Pinpoint the cell where the given text exists, returning its (X, Y) midpoint coordinate. 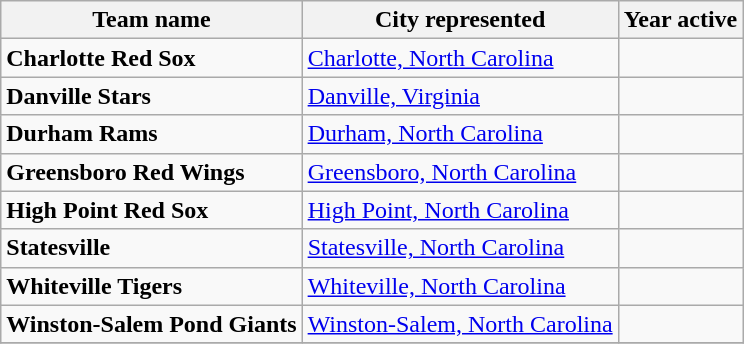
Whiteville Tigers (152, 286)
Winston-Salem, North Carolina (460, 324)
Danville Stars (152, 96)
Statesville, North Carolina (460, 248)
Statesville (152, 248)
Team name (152, 20)
Charlotte Red Sox (152, 58)
High Point, North Carolina (460, 210)
Durham Rams (152, 134)
City represented (460, 20)
Greensboro, North Carolina (460, 172)
Year active (680, 20)
Winston-Salem Pond Giants (152, 324)
Whiteville, North Carolina (460, 286)
Charlotte, North Carolina (460, 58)
Danville, Virginia (460, 96)
Durham, North Carolina (460, 134)
High Point Red Sox (152, 210)
Greensboro Red Wings (152, 172)
